Identify which cell holds the provided text, then report its [X, Y] central coordinate. 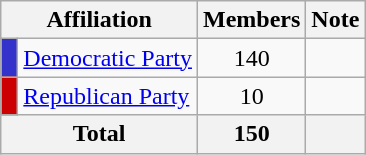
10 [251, 96]
Note [336, 20]
Total [100, 134]
Affiliation [100, 20]
150 [251, 134]
Members [251, 20]
140 [251, 58]
Republican Party [108, 96]
Democratic Party [108, 58]
